Return [X, Y] of the center of cell containing provided text 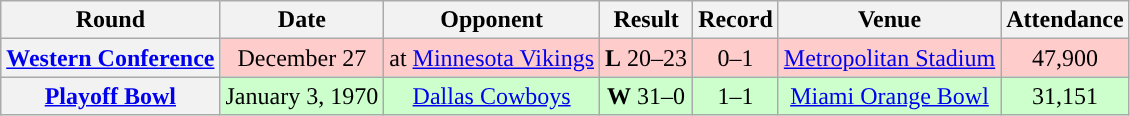
1–1 [736, 96]
Playoff Bowl [110, 96]
W 31–0 [646, 96]
Record [736, 20]
L 20–23 [646, 58]
Date [302, 20]
0–1 [736, 58]
Opponent [492, 20]
Dallas Cowboys [492, 96]
December 27 [302, 58]
Western Conference [110, 58]
Result [646, 20]
Miami Orange Bowl [889, 96]
Attendance [1065, 20]
31,151 [1065, 96]
January 3, 1970 [302, 96]
at Minnesota Vikings [492, 58]
47,900 [1065, 58]
Venue [889, 20]
Metropolitan Stadium [889, 58]
Round [110, 20]
